Provide the (x, y) coordinate of the cell's center where the given text is located.  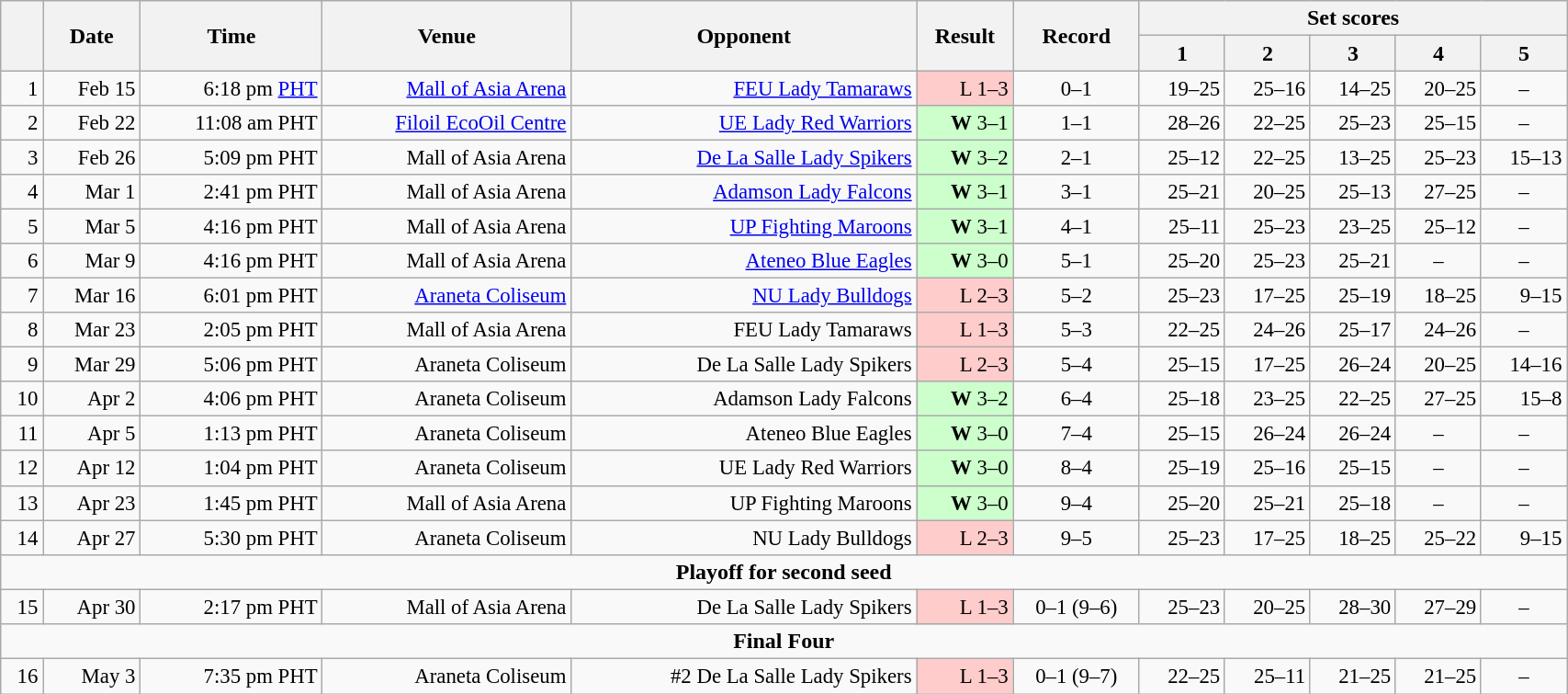
1:45 pm PHT (231, 503)
28–30 (1352, 607)
14–25 (1352, 88)
19–25 (1181, 88)
Venue (446, 36)
3–1 (1077, 192)
8–4 (1077, 468)
2–1 (1077, 157)
Playoff for second seed (784, 572)
Mar 5 (92, 226)
8 (22, 330)
10 (22, 399)
15–13 (1523, 157)
2:05 pm PHT (231, 330)
Date (92, 36)
25–17 (1352, 330)
0–1 (9–6) (1077, 607)
Time (231, 36)
25–13 (1352, 192)
5–1 (1077, 261)
Mar 1 (92, 192)
7 (22, 295)
9–5 (1077, 538)
7:35 pm PHT (231, 677)
4:06 pm PHT (231, 399)
25–22 (1438, 538)
Filoil EcoOil Centre (446, 122)
5:06 pm PHT (231, 365)
Result (964, 36)
2:41 pm PHT (231, 192)
Set scores (1352, 18)
6:01 pm PHT (231, 295)
6:18 pm PHT (231, 88)
Feb 26 (92, 157)
13–25 (1352, 157)
1:04 pm PHT (231, 468)
16 (22, 677)
7–4 (1077, 434)
Mar 9 (92, 261)
Mar 29 (92, 365)
0–1 (1077, 88)
Mar 16 (92, 295)
15–8 (1523, 399)
5:30 pm PHT (231, 538)
13 (22, 503)
2:17 pm PHT (231, 607)
Feb 22 (92, 122)
9–4 (1077, 503)
5–3 (1077, 330)
Final Four (784, 642)
Opponent (744, 36)
4–1 (1077, 226)
1:13 pm PHT (231, 434)
15 (22, 607)
Apr 2 (92, 399)
28–26 (1181, 122)
Record (1077, 36)
6 (22, 261)
Apr 23 (92, 503)
0–1 (9–7) (1077, 677)
5–2 (1077, 295)
9 (22, 365)
11 (22, 434)
May 3 (92, 677)
Mar 23 (92, 330)
5–4 (1077, 365)
27–29 (1438, 607)
1–1 (1077, 122)
Apr 5 (92, 434)
14–16 (1523, 365)
#2 De La Salle Lady Spikers (744, 677)
Feb 15 (92, 88)
Apr 27 (92, 538)
5:09 pm PHT (231, 157)
Apr 12 (92, 468)
12 (22, 468)
Apr 30 (92, 607)
11:08 am PHT (231, 122)
6–4 (1077, 399)
14 (22, 538)
